Search for the cell housing the specified text and yield its [x, y] center coordinate. 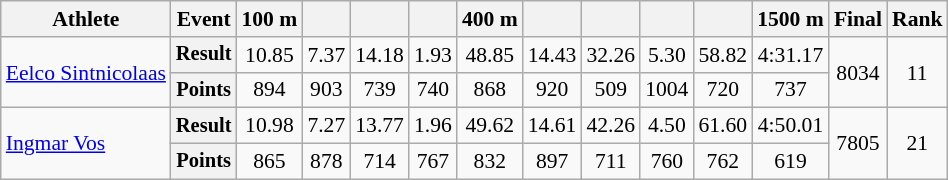
4:50.01 [790, 126]
Event [204, 19]
865 [269, 162]
7805 [858, 144]
58.82 [722, 55]
8034 [858, 72]
868 [490, 90]
878 [326, 162]
1500 m [790, 19]
49.62 [490, 126]
48.85 [490, 55]
32.26 [610, 55]
760 [666, 162]
7.27 [326, 126]
740 [433, 90]
711 [610, 162]
832 [490, 162]
400 m [490, 19]
21 [918, 144]
Final [858, 19]
10.98 [269, 126]
894 [269, 90]
Rank [918, 19]
762 [722, 162]
509 [610, 90]
11 [918, 72]
13.77 [380, 126]
42.26 [610, 126]
61.60 [722, 126]
767 [433, 162]
4:31.17 [790, 55]
4.50 [666, 126]
737 [790, 90]
1004 [666, 90]
720 [722, 90]
897 [552, 162]
14.61 [552, 126]
619 [790, 162]
10.85 [269, 55]
920 [552, 90]
100 m [269, 19]
1.93 [433, 55]
1.96 [433, 126]
14.18 [380, 55]
903 [326, 90]
7.37 [326, 55]
5.30 [666, 55]
714 [380, 162]
Athlete [86, 19]
739 [380, 90]
Eelco Sintnicolaas [86, 72]
14.43 [552, 55]
Ingmar Vos [86, 144]
